Pinpoint the cell where the given text exists, returning its [x, y] midpoint coordinate. 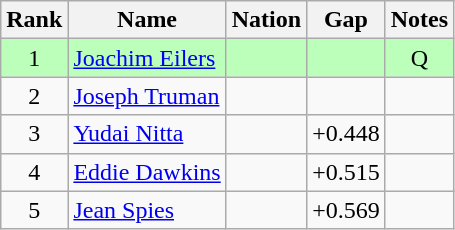
Joseph Truman [147, 96]
+0.515 [346, 172]
Eddie Dawkins [147, 172]
5 [34, 210]
+0.569 [346, 210]
Nation [266, 20]
+0.448 [346, 134]
Jean Spies [147, 210]
Q [419, 58]
Rank [34, 20]
Joachim Eilers [147, 58]
3 [34, 134]
Notes [419, 20]
1 [34, 58]
Yudai Nitta [147, 134]
Name [147, 20]
4 [34, 172]
2 [34, 96]
Gap [346, 20]
